Locate the cell with the specified text and output its [x, y] center coordinate. 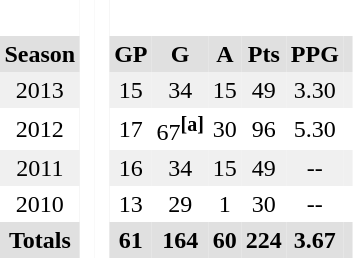
61 [131, 240]
16 [131, 168]
PPG [314, 54]
3.30 [314, 90]
3.67 [314, 240]
A [224, 54]
2010 [40, 204]
Season [40, 54]
17 [131, 129]
5.30 [314, 129]
2013 [40, 90]
G [180, 54]
96 [264, 129]
1 [224, 204]
60 [224, 240]
Totals [40, 240]
224 [264, 240]
2012 [40, 129]
2011 [40, 168]
29 [180, 204]
164 [180, 240]
GP [131, 54]
13 [131, 204]
67[a] [180, 129]
Pts [264, 54]
